Return the [x, y] coordinate for the center point of the cell that contains the specified text.  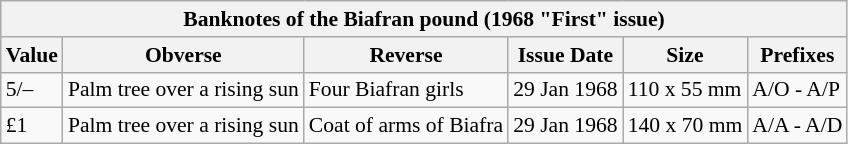
140 x 70 mm [686, 126]
110 x 55 mm [686, 90]
5/– [32, 90]
Banknotes of the Biafran pound (1968 "First" issue) [424, 19]
Reverse [406, 55]
£1 [32, 126]
A/O - A/P [797, 90]
Four Biafran girls [406, 90]
Coat of arms of Biafra [406, 126]
Size [686, 55]
Prefixes [797, 55]
Issue Date [565, 55]
Value [32, 55]
A/A - A/D [797, 126]
Obverse [184, 55]
